Pinpoint the cell where the given text exists, returning its (x, y) midpoint coordinate. 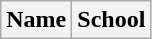
Name (36, 20)
School (112, 20)
